From the cell containing the given text, extract its center point as [X, Y] coordinate. 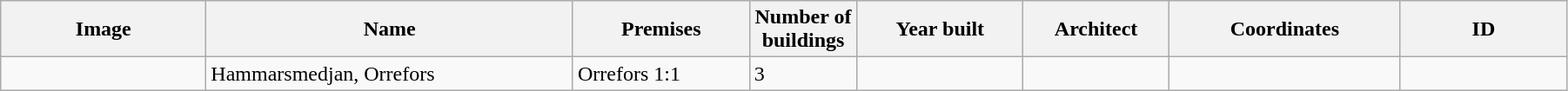
Number ofbuildings [803, 29]
3 [803, 74]
Name [390, 29]
Hammarsmedjan, Orrefors [390, 74]
Architect [1096, 29]
ID [1483, 29]
Image [104, 29]
Year built [940, 29]
Coordinates [1284, 29]
Premises [661, 29]
Orrefors 1:1 [661, 74]
